Extract the (x, y) coordinate from the center of the cell holding the provided text.  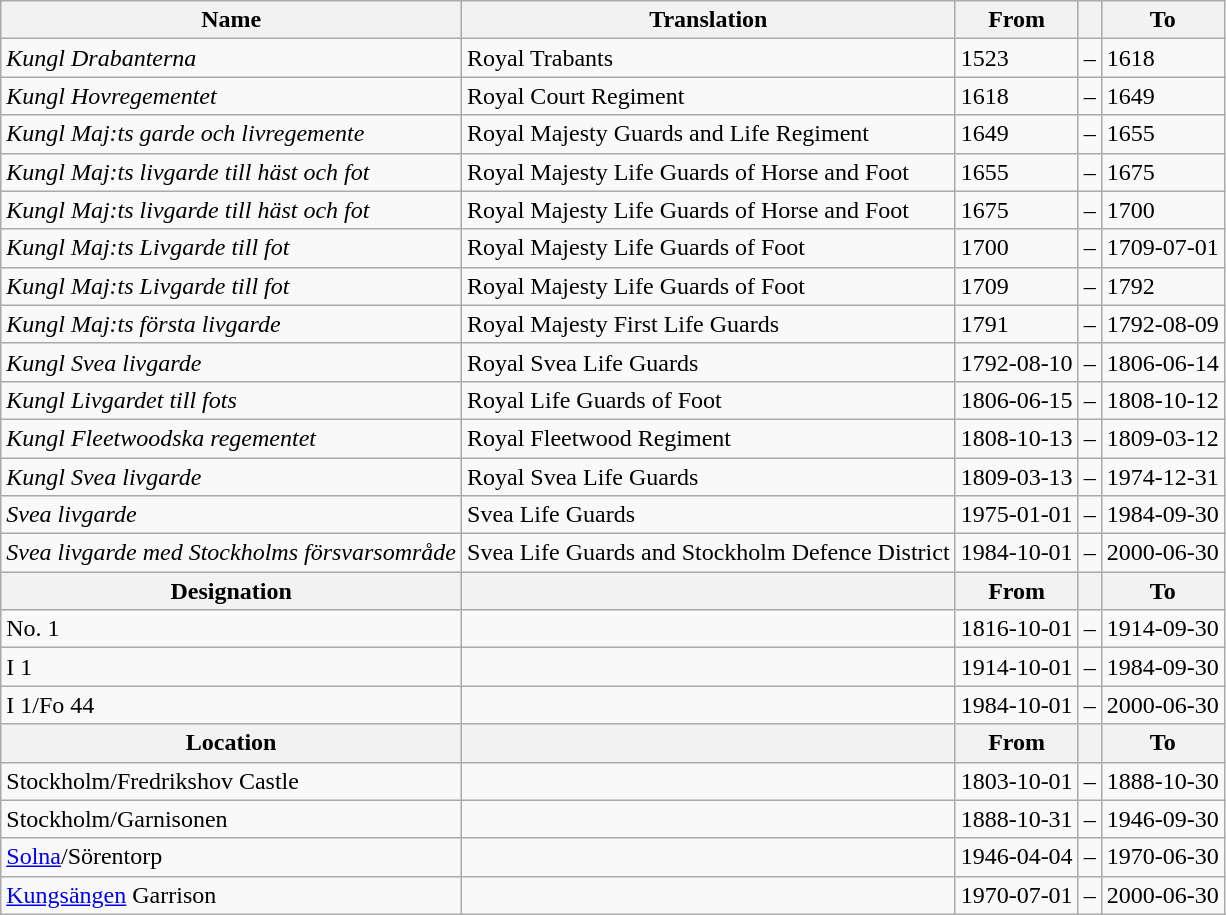
Name (232, 20)
Royal Life Guards of Foot (709, 400)
1809-03-13 (1016, 477)
1970-06-30 (1162, 857)
1792-08-10 (1016, 362)
1523 (1016, 58)
1792 (1162, 286)
1970-07-01 (1016, 895)
1803-10-01 (1016, 781)
Svea Life Guards (709, 515)
1914-10-01 (1016, 667)
1914-09-30 (1162, 629)
I 1/Fo 44 (232, 705)
1975-01-01 (1016, 515)
1816-10-01 (1016, 629)
Kungl Livgardet till fots (232, 400)
Kungl Hovregementet (232, 96)
Svea livgarde (232, 515)
Kungl Fleetwoodska regementet (232, 438)
1806-06-15 (1016, 400)
1791 (1016, 324)
Kungl Drabanterna (232, 58)
1808-10-13 (1016, 438)
Location (232, 743)
Kungsängen Garrison (232, 895)
Royal Fleetwood Regiment (709, 438)
1946-09-30 (1162, 819)
Royal Trabants (709, 58)
1888-10-31 (1016, 819)
1808-10-12 (1162, 400)
Designation (232, 591)
Translation (709, 20)
1809-03-12 (1162, 438)
Solna/Sörentorp (232, 857)
Kungl Maj:ts första livgarde (232, 324)
1974-12-31 (1162, 477)
Kungl Maj:ts garde och livregemente (232, 134)
1709 (1016, 286)
Stockholm/Fredrikshov Castle (232, 781)
Royal Majesty Guards and Life Regiment (709, 134)
1806-06-14 (1162, 362)
Royal Majesty First Life Guards (709, 324)
1946-04-04 (1016, 857)
I 1 (232, 667)
Svea livgarde med Stockholms försvarsområde (232, 553)
Svea Life Guards and Stockholm Defence District (709, 553)
1792-08-09 (1162, 324)
Stockholm/Garnisonen (232, 819)
No. 1 (232, 629)
Royal Court Regiment (709, 96)
1709-07-01 (1162, 248)
1888-10-30 (1162, 781)
